Provide the [x, y] coordinate of the cell's center where the given text is located.  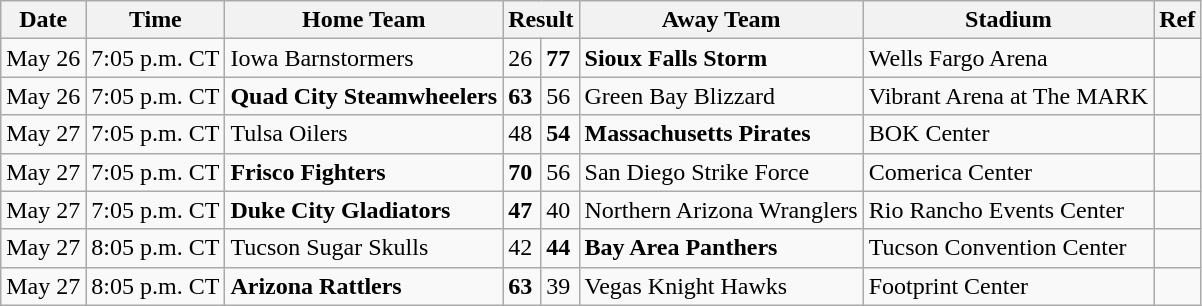
Vegas Knight Hawks [721, 286]
54 [560, 134]
Away Team [721, 20]
47 [522, 210]
Sioux Falls Storm [721, 58]
Green Bay Blizzard [721, 96]
Vibrant Arena at The MARK [1008, 96]
Result [541, 20]
Wells Fargo Arena [1008, 58]
Massachusetts Pirates [721, 134]
Rio Rancho Events Center [1008, 210]
42 [522, 248]
Tulsa Oilers [364, 134]
Stadium [1008, 20]
Frisco Fighters [364, 172]
39 [560, 286]
Quad City Steamwheelers [364, 96]
Time [156, 20]
Bay Area Panthers [721, 248]
Iowa Barnstormers [364, 58]
Date [44, 20]
BOK Center [1008, 134]
77 [560, 58]
Northern Arizona Wranglers [721, 210]
48 [522, 134]
44 [560, 248]
Duke City Gladiators [364, 210]
San Diego Strike Force [721, 172]
70 [522, 172]
Home Team [364, 20]
Comerica Center [1008, 172]
Ref [1178, 20]
40 [560, 210]
Arizona Rattlers [364, 286]
Tucson Convention Center [1008, 248]
Tucson Sugar Skulls [364, 248]
26 [522, 58]
Footprint Center [1008, 286]
